Scan for the cell matching the given text and deliver its [x, y] coordinate at center. 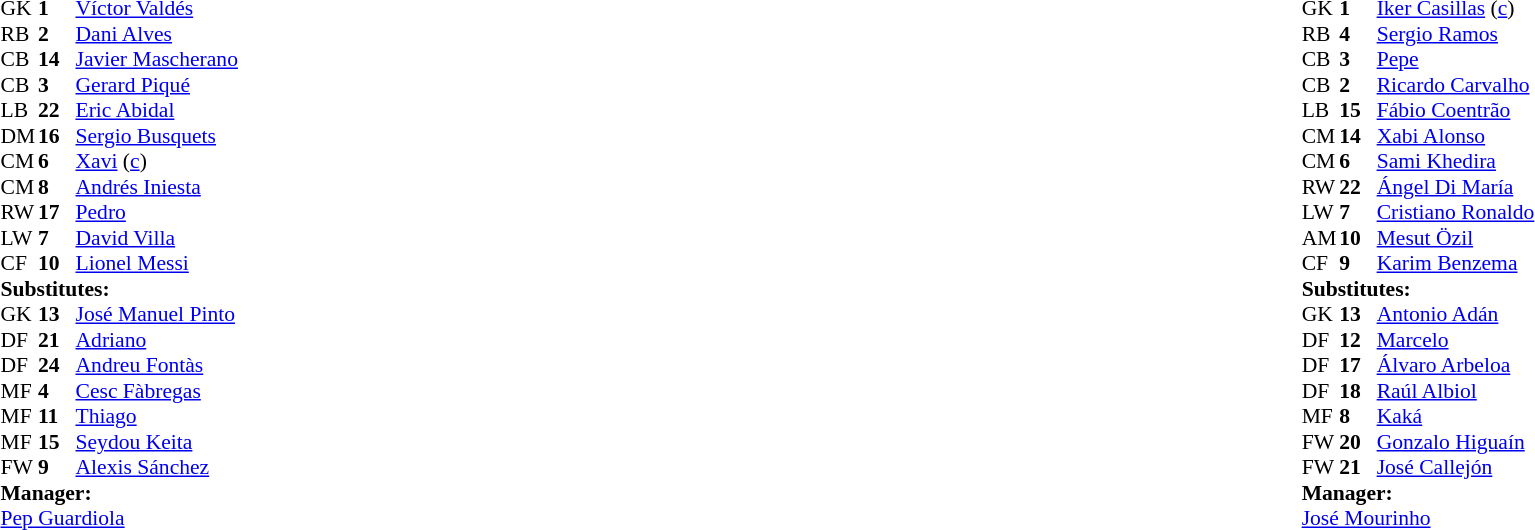
Kaká [1456, 417]
Javier Mascherano [157, 59]
Alexis Sánchez [157, 467]
Antonio Adán [1456, 315]
Ángel Di María [1456, 187]
Ricardo Carvalho [1456, 85]
DM [19, 136]
Thiago [157, 417]
Pedro [157, 213]
José Manuel Pinto [157, 315]
11 [57, 417]
Adriano [157, 340]
Marcelo [1456, 340]
Gonzalo Higuaín [1456, 442]
18 [1358, 391]
Andrés Iniesta [157, 187]
12 [1358, 340]
Xabi Alonso [1456, 136]
Sergio Ramos [1456, 34]
Fábio Coentrão [1456, 111]
Eric Abidal [157, 111]
Mesut Özil [1456, 238]
AM [1321, 238]
24 [57, 365]
Cristiano Ronaldo [1456, 213]
Pepe [1456, 59]
Raúl Albiol [1456, 391]
Xavi (c) [157, 161]
David Villa [157, 238]
20 [1358, 442]
Seydou Keita [157, 442]
Sami Khedira [1456, 161]
Karim Benzema [1456, 263]
Gerard Piqué [157, 85]
Cesc Fàbregas [157, 391]
Sergio Busquets [157, 136]
Dani Alves [157, 34]
José Callejón [1456, 467]
Andreu Fontàs [157, 365]
Lionel Messi [157, 263]
16 [57, 136]
Álvaro Arbeloa [1456, 365]
